Identify which cell holds the provided text, then report its (x, y) central coordinate. 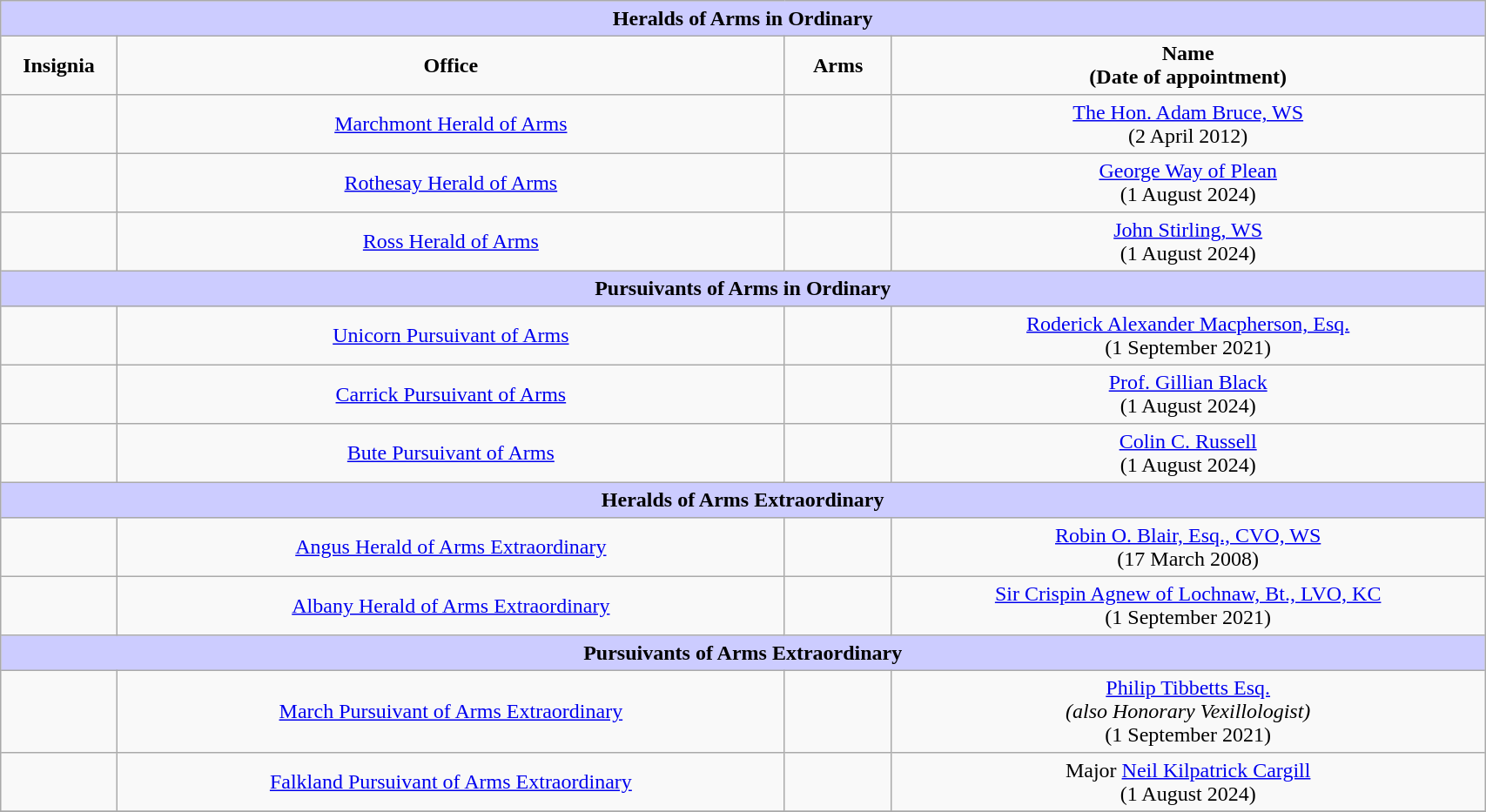
Prof. Gillian Black(1 August 2024) (1188, 394)
Major Neil Kilpatrick Cargill(1 August 2024) (1188, 782)
Arms (837, 65)
March Pursuivant of Arms Extraordinary (451, 711)
Heralds of Arms in Ordinary (743, 18)
Unicorn Pursuivant of Arms (451, 336)
The Hon. Adam Bruce, WS(2 April 2012) (1188, 124)
Name(Date of appointment) (1188, 65)
Angus Herald of Arms Extraordinary (451, 547)
Robin O. Blair, Esq., CVO, WS(17 March 2008) (1188, 547)
Bute Pursuivant of Arms (451, 453)
Pursuivants of Arms in Ordinary (743, 288)
Albany Herald of Arms Extraordinary (451, 606)
Colin C. Russell(1 August 2024) (1188, 453)
Carrick Pursuivant of Arms (451, 394)
Marchmont Herald of Arms (451, 124)
George Way of Plean(1 August 2024) (1188, 183)
John Stirling, WS(1 August 2024) (1188, 242)
Roderick Alexander Macpherson, Esq.(1 September 2021) (1188, 336)
Sir Crispin Agnew of Lochnaw, Bt., LVO, KC(1 September 2021) (1188, 606)
Heralds of Arms Extraordinary (743, 500)
Falkland Pursuivant of Arms Extraordinary (451, 782)
Insignia (59, 65)
Philip Tibbetts Esq.(also Honorary Vexillologist)(1 September 2021) (1188, 711)
Office (451, 65)
Rothesay Herald of Arms (451, 183)
Ross Herald of Arms (451, 242)
Pursuivants of Arms Extraordinary (743, 653)
